Identify which cell holds the provided text, then report its (X, Y) central coordinate. 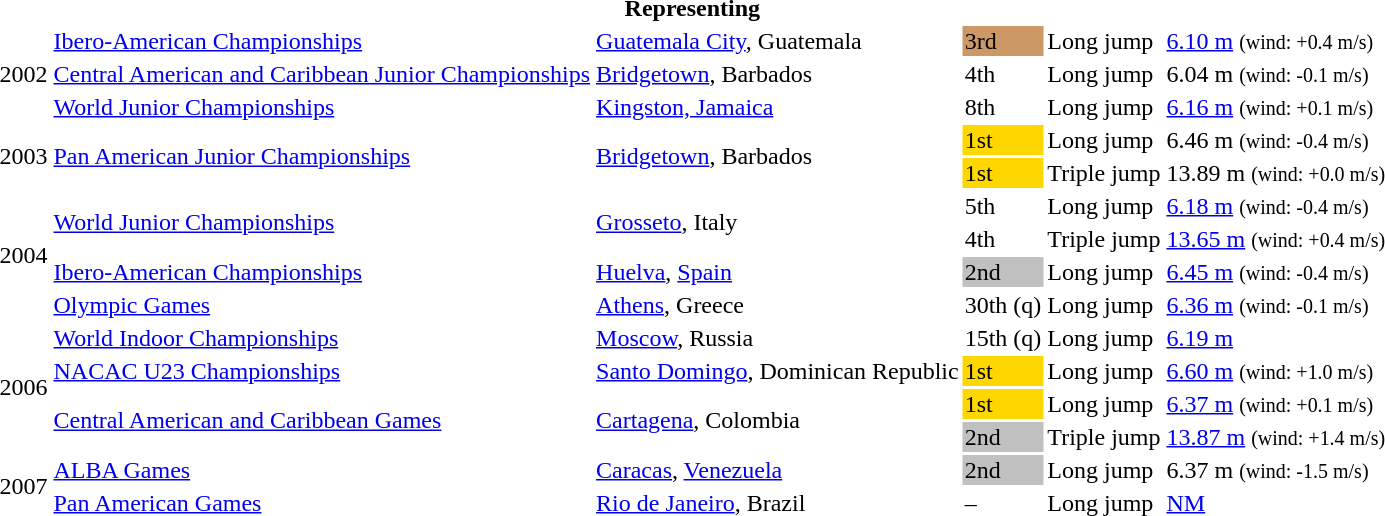
8th (1003, 107)
Pan American Junior Championships (322, 156)
Caracas, Venezuela (778, 470)
World Indoor Championships (322, 338)
Santo Domingo, Dominican Republic (778, 371)
3rd (1003, 41)
NACAC U23 Championships (322, 371)
Athens, Greece (778, 305)
ALBA Games (322, 470)
Cartagena, Colombia (778, 420)
Huelva, Spain (778, 272)
Central American and Caribbean Junior Championships (322, 74)
15th (q) (1003, 338)
Central American and Caribbean Games (322, 420)
Olympic Games (322, 305)
Grosseto, Italy (778, 222)
30th (q) (1003, 305)
Guatemala City, Guatemala (778, 41)
Moscow, Russia (778, 338)
5th (1003, 206)
Kingston, Jamaica (778, 107)
